Locate the cell with the specified text and output its (X, Y) center coordinate. 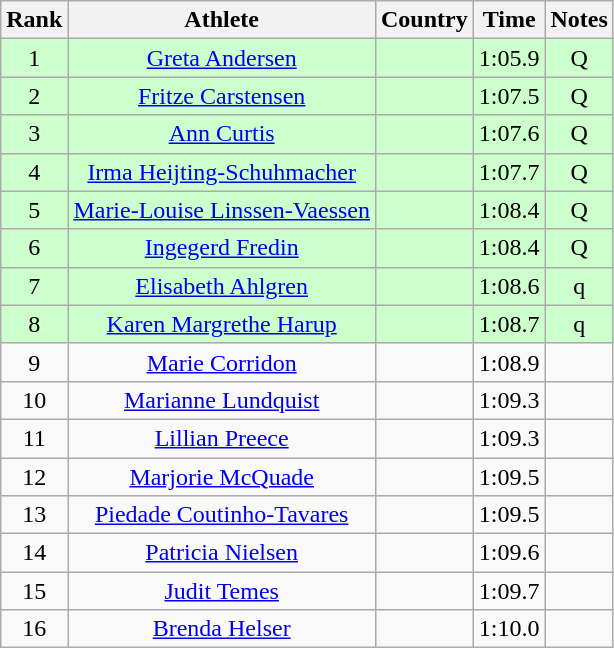
1 (34, 58)
1:07.5 (509, 96)
10 (34, 400)
6 (34, 248)
9 (34, 362)
14 (34, 553)
Lillian Preece (222, 438)
7 (34, 286)
Ingegerd Fredin (222, 248)
1:07.7 (509, 172)
16 (34, 629)
1:08.9 (509, 362)
3 (34, 134)
15 (34, 591)
Marjorie McQuade (222, 477)
1:05.9 (509, 58)
1:09.7 (509, 591)
Marianne Lundquist (222, 400)
Irma Heijting-Schuhmacher (222, 172)
2 (34, 96)
1:10.0 (509, 629)
Judit Temes (222, 591)
1:07.6 (509, 134)
Marie-Louise Linssen-Vaessen (222, 210)
Rank (34, 20)
11 (34, 438)
4 (34, 172)
8 (34, 324)
Athlete (222, 20)
Patricia Nielsen (222, 553)
Marie Corridon (222, 362)
Fritze Carstensen (222, 96)
Karen Margrethe Harup (222, 324)
13 (34, 515)
Piedade Coutinho-Tavares (222, 515)
Country (424, 20)
Notes (579, 20)
Time (509, 20)
Elisabeth Ahlgren (222, 286)
1:08.7 (509, 324)
1:09.6 (509, 553)
Greta Andersen (222, 58)
12 (34, 477)
Ann Curtis (222, 134)
1:08.6 (509, 286)
Brenda Helser (222, 629)
5 (34, 210)
